Locate the cell with the specified text and output its (X, Y) center coordinate. 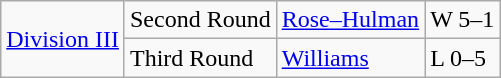
Rose–Hulman (350, 20)
W 5–1 (462, 20)
Division III (63, 39)
Williams (350, 58)
Second Round (200, 20)
Third Round (200, 58)
L 0–5 (462, 58)
